Pinpoint the cell where the given text exists, returning its [X, Y] midpoint coordinate. 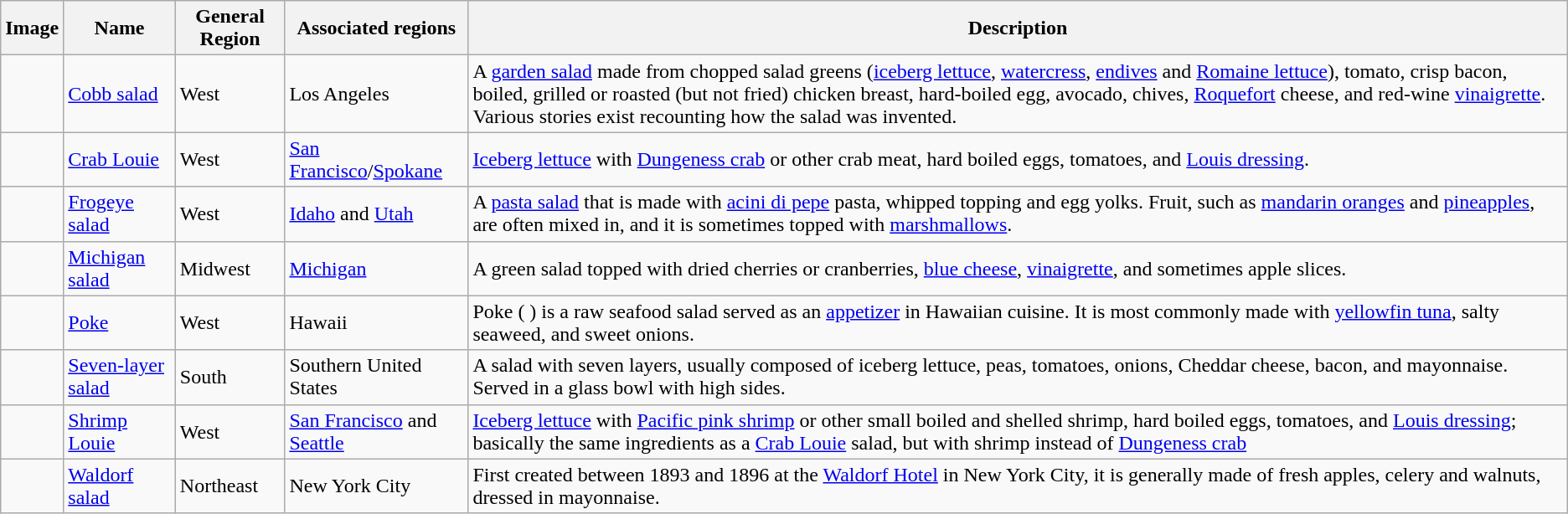
Waldorf salad [119, 486]
San Francisco/Spokane [377, 159]
Southern United States [377, 377]
Iceberg lettuce with Dungeness crab or other crab meat, hard boiled eggs, tomatoes, and Louis dressing. [1018, 159]
Seven-layer salad [119, 377]
Hawaii [377, 323]
Northeast [230, 486]
Michigan [377, 268]
Crab Louie [119, 159]
Associated regions [377, 28]
New York City [377, 486]
A green salad topped with dried cherries or cranberries, blue cheese, vinaigrette, and sometimes apple slices. [1018, 268]
Midwest [230, 268]
Frogeye salad [119, 214]
Shrimp Louie [119, 432]
South [230, 377]
Description [1018, 28]
Los Angeles [377, 94]
Poke [119, 323]
Michigan salad [119, 268]
Cobb salad [119, 94]
Name [119, 28]
Image [32, 28]
San Francisco and Seattle [377, 432]
General Region [230, 28]
Idaho and Utah [377, 214]
